Return (x, y) of the center of cell containing provided text 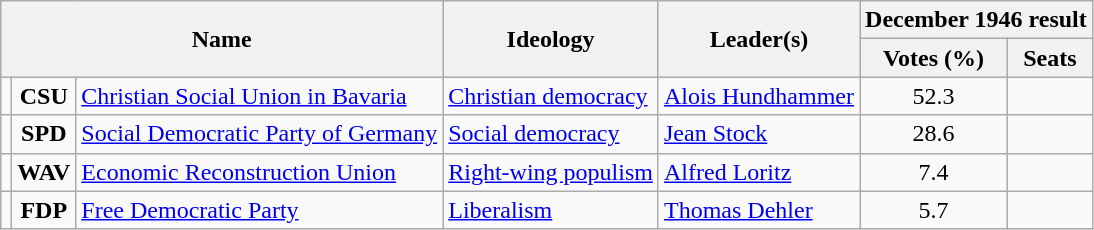
Leader(s) (758, 39)
28.6 (934, 134)
Free Democratic Party (260, 210)
5.7 (934, 210)
Alfred Loritz (758, 172)
Votes (%) (934, 58)
WAV (44, 172)
Liberalism (551, 210)
Economic Reconstruction Union (260, 172)
FDP (44, 210)
Ideology (551, 39)
Social democracy (551, 134)
SPD (44, 134)
Jean Stock (758, 134)
Seats (1050, 58)
7.4 (934, 172)
December 1946 result (976, 20)
Right-wing populism (551, 172)
Thomas Dehler (758, 210)
Christian Social Union in Bavaria (260, 96)
CSU (44, 96)
Name (222, 39)
52.3 (934, 96)
Social Democratic Party of Germany (260, 134)
Christian democracy (551, 96)
Alois Hundhammer (758, 96)
